Return (x, y) of the center of cell containing provided text 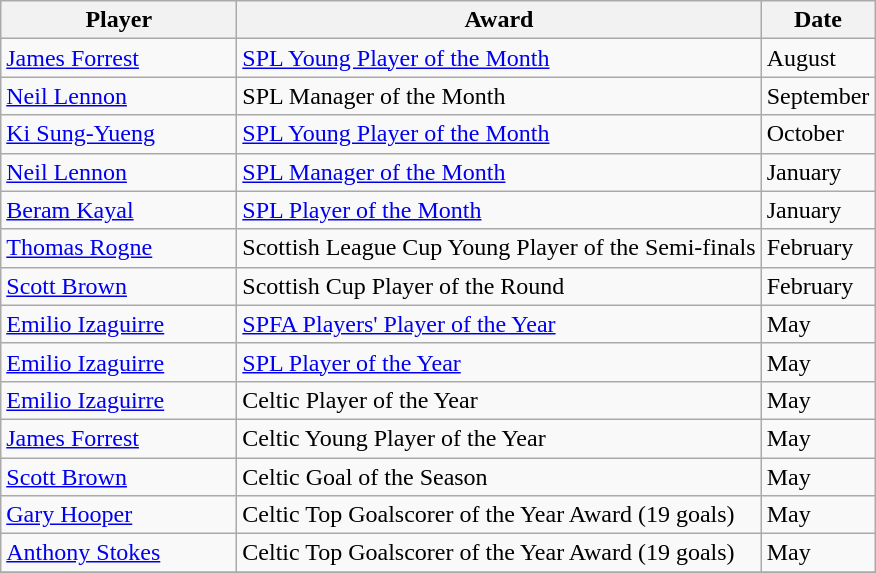
SPL Player of the Month (499, 210)
Celtic Young Player of the Year (499, 438)
August (818, 58)
SPFA Players' Player of the Year (499, 324)
Award (499, 20)
Player (119, 20)
Gary Hooper (119, 515)
Scottish Cup Player of the Round (499, 286)
September (818, 96)
SPL Player of the Year (499, 362)
Date (818, 20)
Scottish League Cup Young Player of the Semi-finals (499, 248)
Thomas Rogne (119, 248)
Celtic Goal of the Season (499, 477)
Ki Sung-Yueng (119, 134)
Celtic Player of the Year (499, 400)
Anthony Stokes (119, 553)
October (818, 134)
Beram Kayal (119, 210)
